Capture the cell that displays the provided text and extract its (x, y) central coordinate. 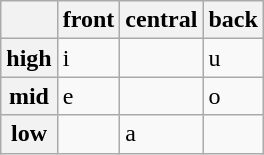
low (29, 134)
a (162, 134)
front (88, 20)
back (233, 20)
o (233, 96)
mid (29, 96)
i (88, 58)
high (29, 58)
central (162, 20)
u (233, 58)
e (88, 96)
